Identify which cell holds the provided text, then report its [X, Y] central coordinate. 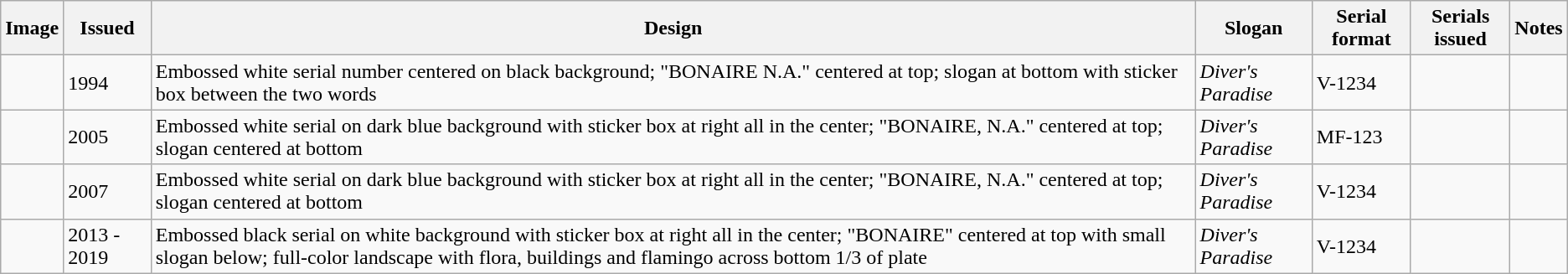
Serials issued [1460, 28]
Image [32, 28]
Serial format [1361, 28]
2013 - 2019 [107, 246]
2005 [107, 137]
Design [673, 28]
Slogan [1253, 28]
Issued [107, 28]
Embossed white serial number centered on black background; "BONAIRE N.A." centered at top; slogan at bottom with sticker box between the two words [673, 82]
1994 [107, 82]
MF-123 [1361, 137]
Notes [1539, 28]
2007 [107, 191]
